From the cell containing the given text, extract its center point as (X, Y) coordinate. 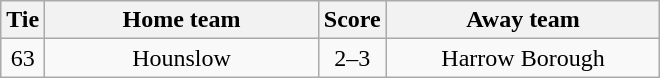
63 (23, 58)
Hounslow (182, 58)
2–3 (352, 58)
Tie (23, 20)
Harrow Borough (523, 58)
Home team (182, 20)
Away team (523, 20)
Score (352, 20)
